Extract the (x, y) coordinate from the center of the cell holding the provided text.  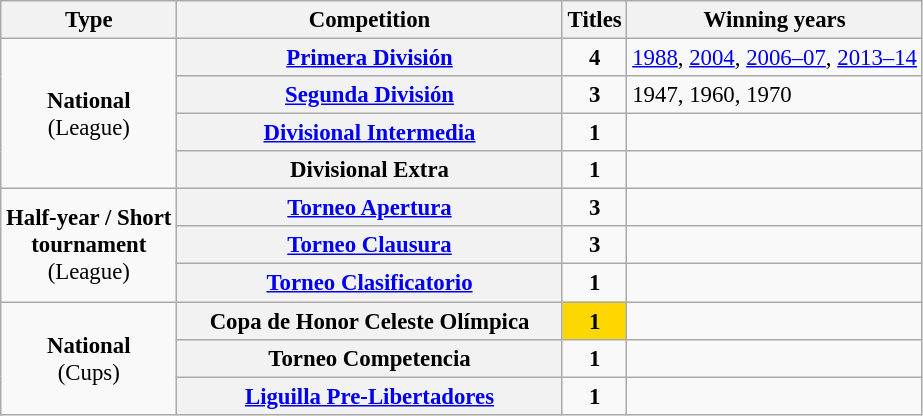
Winning years (774, 20)
Type (89, 20)
Half-year / Shorttournament(League) (89, 246)
National(League) (89, 114)
Divisional Intermedia (370, 133)
Copa de Honor Celeste Olímpica (370, 321)
4 (594, 58)
Torneo Clausura (370, 245)
National(Cups) (89, 358)
Liguilla Pre-Libertadores (370, 396)
1947, 1960, 1970 (774, 95)
1988, 2004, 2006–07, 2013–14 (774, 58)
Torneo Competencia (370, 358)
Divisional Extra (370, 170)
Competition (370, 20)
Segunda División (370, 95)
Torneo Clasificatorio (370, 283)
Torneo Apertura (370, 208)
Primera División (370, 58)
Titles (594, 20)
